Return the (x, y) coordinate for the center point of the cell that contains the specified text.  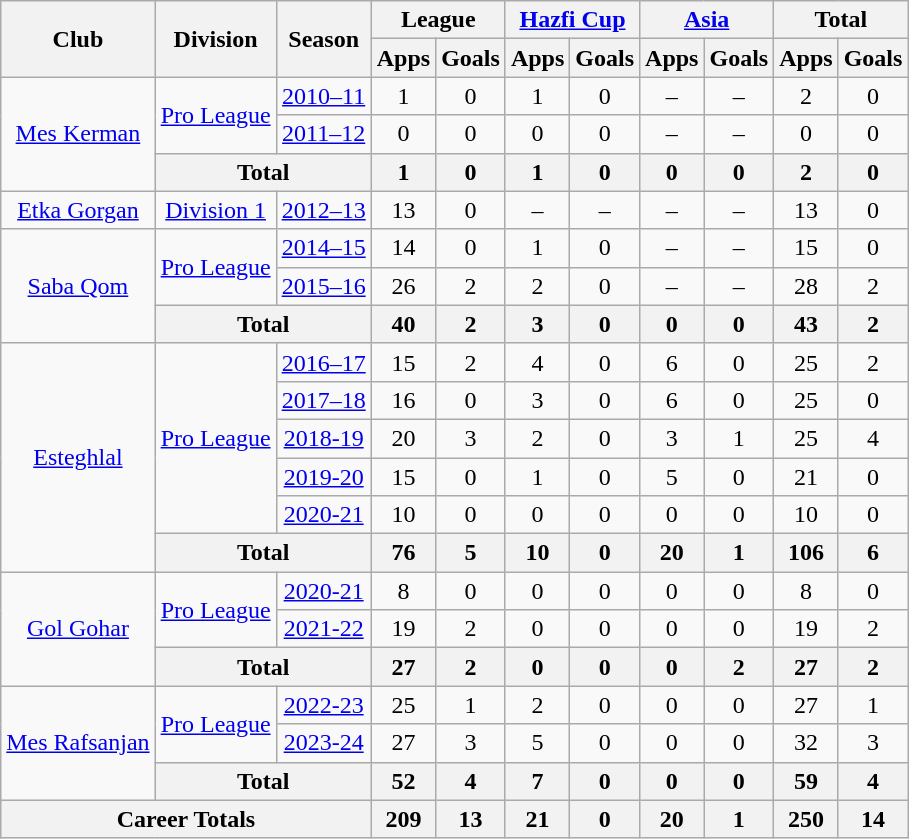
Esteghlal (78, 457)
16 (403, 400)
59 (806, 781)
Gol Gohar (78, 629)
Etka Gorgan (78, 210)
Division 1 (216, 210)
209 (403, 819)
2021-22 (324, 629)
2016–17 (324, 362)
2010–11 (324, 96)
2019-20 (324, 477)
106 (806, 553)
Division (216, 39)
Mes Kerman (78, 134)
Asia (707, 20)
Mes Rafsanjan (78, 743)
Career Totals (186, 819)
250 (806, 819)
52 (403, 781)
2011–12 (324, 134)
Saba Qom (78, 286)
28 (806, 286)
2022-23 (324, 705)
43 (806, 324)
2015–16 (324, 286)
League (438, 20)
76 (403, 553)
Club (78, 39)
2012–13 (324, 210)
2018-19 (324, 438)
7 (537, 781)
2017–18 (324, 400)
Hazfi Cup (572, 20)
2014–15 (324, 248)
Season (324, 39)
2023-24 (324, 743)
40 (403, 324)
26 (403, 286)
32 (806, 743)
